Provide the (x, y) coordinate of the cell's center where the given text is located.  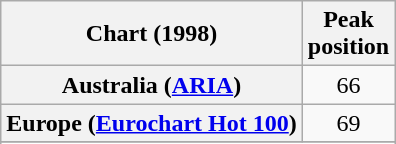
Chart (1998) (152, 34)
66 (348, 85)
Peakposition (348, 34)
Europe (Eurochart Hot 100) (152, 123)
69 (348, 123)
Australia (ARIA) (152, 85)
